Output the (x, y) coordinate of the center of the cell containing the given text.  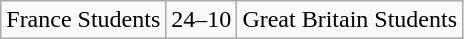
Great Britain Students (350, 20)
24–10 (202, 20)
France Students (84, 20)
